Scan for the cell matching the given text and deliver its [X, Y] coordinate at center. 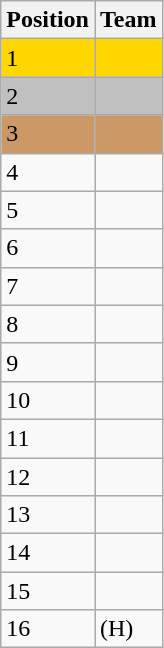
12 [48, 477]
15 [48, 591]
1 [48, 58]
16 [48, 629]
11 [48, 438]
7 [48, 286]
5 [48, 210]
2 [48, 96]
13 [48, 515]
Team [128, 20]
10 [48, 400]
(H) [128, 629]
4 [48, 172]
9 [48, 362]
Position [48, 20]
6 [48, 248]
14 [48, 553]
3 [48, 134]
8 [48, 324]
